Search for the cell housing the specified text and yield its [x, y] center coordinate. 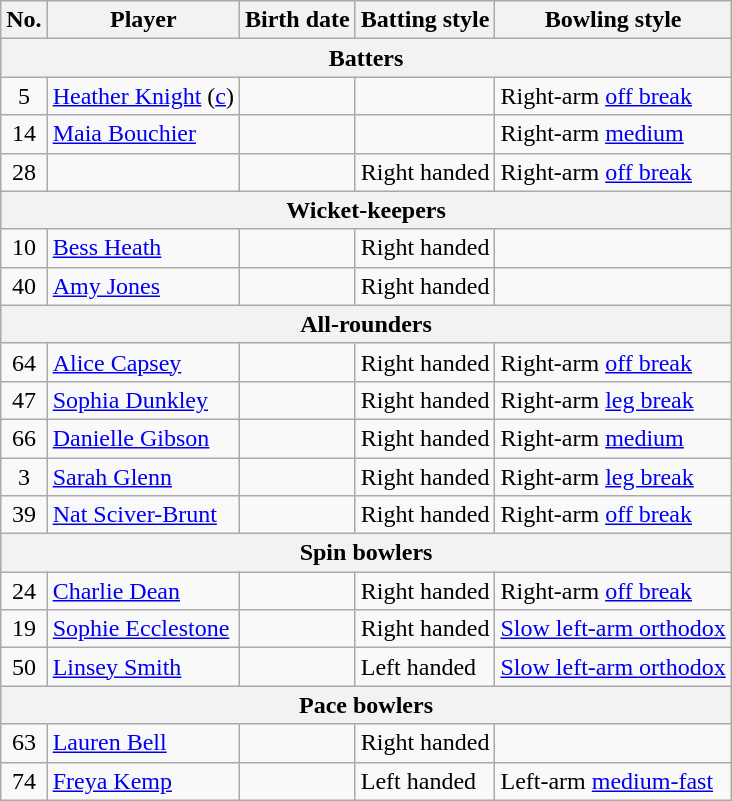
Alice Capsey [143, 362]
Amy Jones [143, 286]
Danielle Gibson [143, 438]
Left-arm medium-fast [613, 781]
No. [24, 20]
Charlie Dean [143, 591]
5 [24, 96]
Freya Kemp [143, 781]
Linsey Smith [143, 667]
63 [24, 743]
39 [24, 515]
All-rounders [366, 324]
Birth date [297, 20]
Player [143, 20]
Sophie Ecclestone [143, 629]
Maia Bouchier [143, 134]
Bowling style [613, 20]
Bess Heath [143, 248]
28 [24, 172]
Heather Knight (c) [143, 96]
Pace bowlers [366, 705]
Batting style [425, 20]
47 [24, 400]
Sophia Dunkley [143, 400]
64 [24, 362]
Spin bowlers [366, 553]
50 [24, 667]
66 [24, 438]
74 [24, 781]
Nat Sciver-Brunt [143, 515]
3 [24, 477]
Sarah Glenn [143, 477]
14 [24, 134]
Batters [366, 58]
40 [24, 286]
Lauren Bell [143, 743]
Wicket-keepers [366, 210]
24 [24, 591]
19 [24, 629]
10 [24, 248]
